Detect which cell encompasses the target text, then output its (x, y) center coordinate. 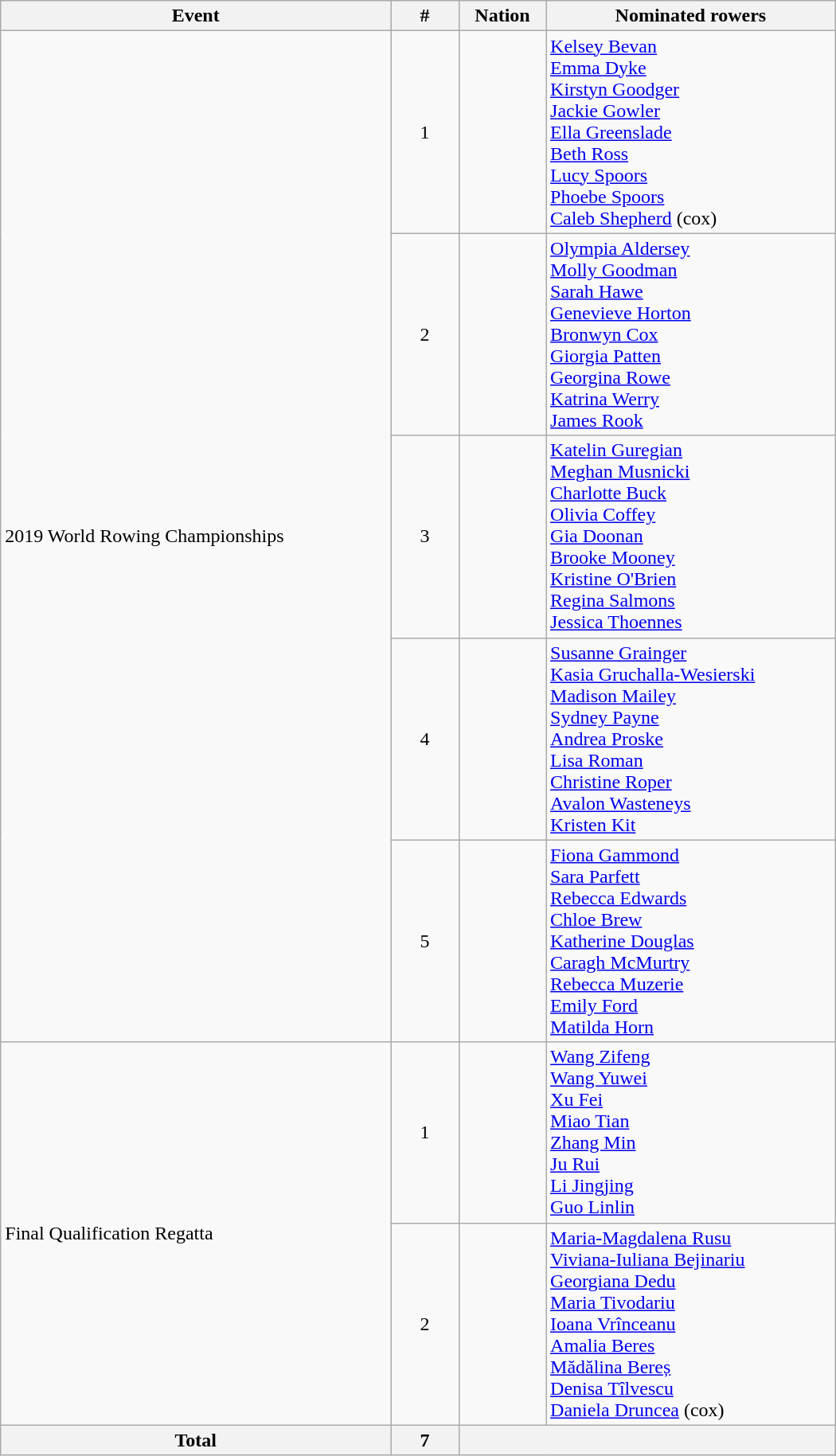
2019 World Rowing Championships (196, 537)
# (424, 16)
Wang ZifengWang YuweiXu FeiMiao TianZhang MinJu RuiLi JingjingGuo Linlin (691, 1132)
Final Qualification Regatta (196, 1234)
3 (424, 537)
4 (424, 739)
Nominated rowers (691, 16)
Kelsey BevanEmma DykeKirstyn GoodgerJackie GowlerElla GreensladeBeth RossLucy SpoorsPhoebe SpoorsCaleb Shepherd (cox) (691, 132)
Olympia AlderseyMolly GoodmanSarah HaweGenevieve HortonBronwyn CoxGiorgia PattenGeorgina RoweKatrina WerryJames Rook (691, 334)
5 (424, 941)
Nation (503, 16)
7 (424, 1440)
Event (196, 16)
Fiona GammondSara ParfettRebecca EdwardsChloe BrewKatherine DouglasCaragh McMurtryRebecca MuzerieEmily FordMatilda Horn (691, 941)
Total (196, 1440)
Susanne GraingerKasia Gruchalla-WesierskiMadison MaileySydney PayneAndrea ProskeLisa RomanChristine RoperAvalon WasteneysKristen Kit (691, 739)
Katelin GuregianMeghan MusnickiCharlotte BuckOlivia CoffeyGia DoonanBrooke MooneyKristine O'BrienRegina SalmonsJessica Thoennes (691, 537)
